For the text-containing cell, return its midpoint in (x, y) coordinate format. 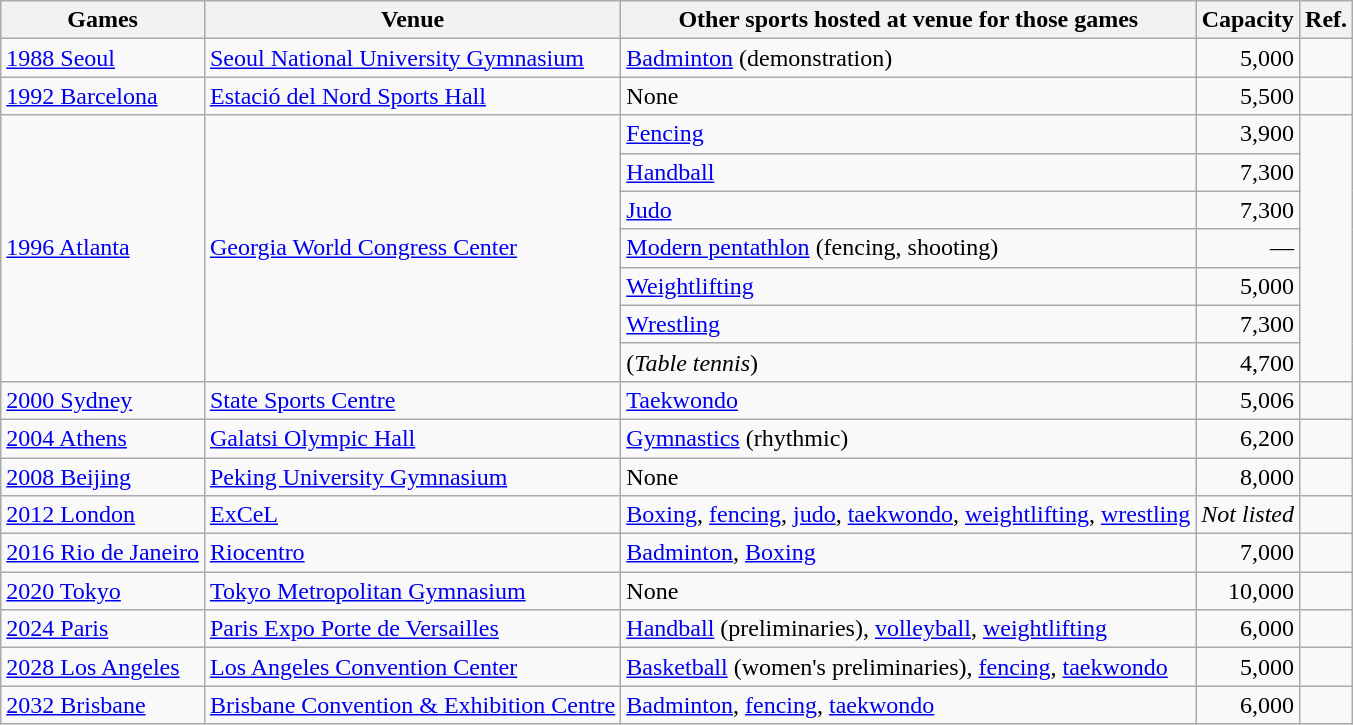
Ref. (1326, 20)
Capacity (1248, 20)
Tokyo Metropolitan Gymnasium (412, 591)
Taekwondo (908, 400)
Other sports hosted at venue for those games (908, 20)
Galatsi Olympic Hall (412, 438)
2000 Sydney (103, 400)
4,700 (1248, 362)
— (1248, 248)
Weightlifting (908, 286)
(Table tennis) (908, 362)
2004 Athens (103, 438)
2028 Los Angeles (103, 667)
1992 Barcelona (103, 96)
Badminton, fencing, taekwondo (908, 705)
2008 Beijing (103, 477)
1996 Atlanta (103, 248)
2016 Rio de Janeiro (103, 553)
State Sports Centre (412, 400)
6,200 (1248, 438)
2024 Paris (103, 629)
Peking University Gymnasium (412, 477)
5,006 (1248, 400)
5,500 (1248, 96)
7,000 (1248, 553)
2020 Tokyo (103, 591)
3,900 (1248, 134)
Boxing, fencing, judo, taekwondo, weightlifting, wrestling (908, 515)
Estació del Nord Sports Hall (412, 96)
Games (103, 20)
Not listed (1248, 515)
Badminton, Boxing (908, 553)
Venue (412, 20)
Brisbane Convention & Exhibition Centre (412, 705)
Los Angeles Convention Center (412, 667)
Gymnastics (rhythmic) (908, 438)
1988 Seoul (103, 58)
ExCeL (412, 515)
10,000 (1248, 591)
Judo (908, 210)
2012 London (103, 515)
Seoul National University Gymnasium (412, 58)
Paris Expo Porte de Versailles (412, 629)
2032 Brisbane (103, 705)
Basketball (women's preliminaries), fencing, taekwondo (908, 667)
8,000 (1248, 477)
Riocentro (412, 553)
Handball (preliminaries), volleyball, weightlifting (908, 629)
Handball (908, 172)
Wrestling (908, 324)
Modern pentathlon (fencing, shooting) (908, 248)
Badminton (demonstration) (908, 58)
Georgia World Congress Center (412, 248)
Fencing (908, 134)
